Output the (x, y) coordinate of the center of the cell containing the given text.  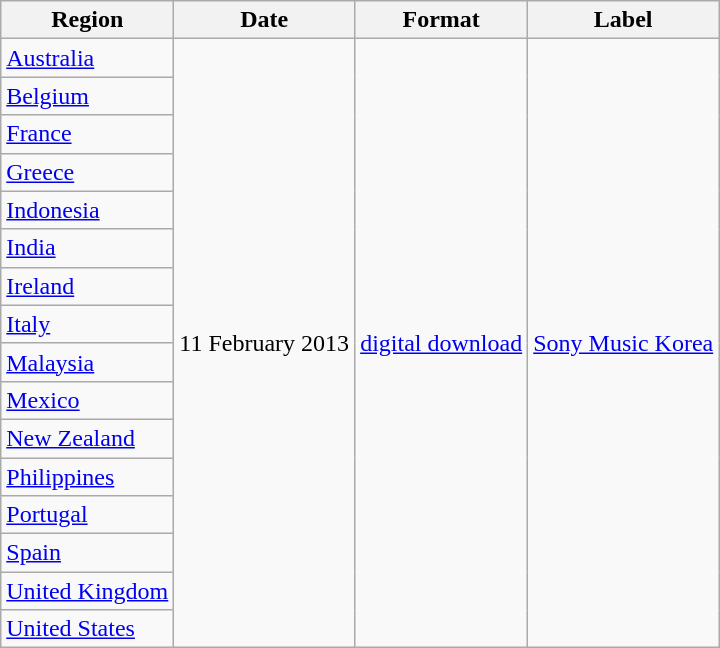
Ireland (88, 286)
Region (88, 20)
Belgium (88, 96)
Spain (88, 553)
Indonesia (88, 210)
Mexico (88, 400)
11 February 2013 (264, 344)
Australia (88, 58)
Italy (88, 324)
Sony Music Korea (624, 344)
New Zealand (88, 438)
Portugal (88, 515)
France (88, 134)
Greece (88, 172)
United Kingdom (88, 591)
India (88, 248)
Malaysia (88, 362)
Label (624, 20)
United States (88, 629)
Philippines (88, 477)
digital download (442, 344)
Format (442, 20)
Date (264, 20)
